Scan for the cell matching the given text and deliver its [X, Y] coordinate at center. 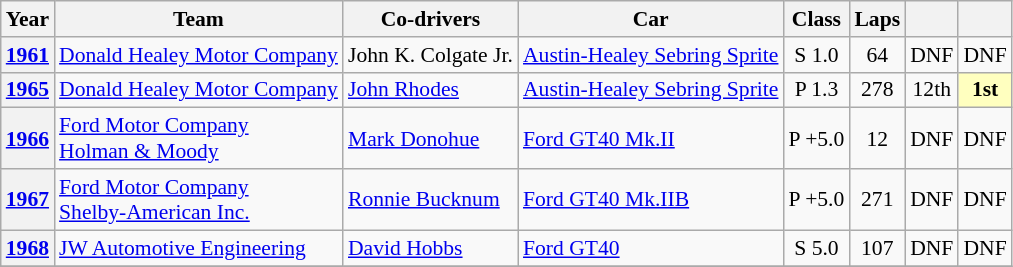
12th [932, 90]
107 [877, 248]
Ford GT40 [651, 248]
Year [28, 19]
Co-drivers [430, 19]
1965 [28, 90]
S 1.0 [816, 55]
1968 [28, 248]
P 1.3 [816, 90]
John K. Colgate Jr. [430, 55]
278 [877, 90]
1st [984, 90]
271 [877, 200]
Mark Donohue [430, 138]
Laps [877, 19]
12 [877, 138]
1961 [28, 55]
John Rhodes [430, 90]
S 5.0 [816, 248]
David Hobbs [430, 248]
JW Automotive Engineering [198, 248]
1967 [28, 200]
Ford Motor Company Holman & Moody [198, 138]
1966 [28, 138]
64 [877, 55]
Ford GT40 Mk.IIB [651, 200]
Ford GT40 Mk.II [651, 138]
Ronnie Bucknum [430, 200]
Car [651, 19]
Team [198, 19]
Ford Motor Company Shelby-American Inc. [198, 200]
Class [816, 19]
